Provide the [x, y] coordinate of the cell's center where the given text is located.  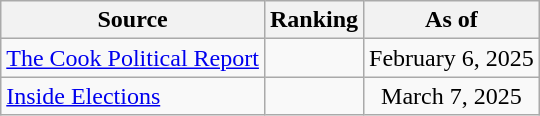
Source [133, 20]
Inside Elections [133, 96]
February 6, 2025 [452, 58]
March 7, 2025 [452, 96]
As of [452, 20]
Ranking [314, 20]
The Cook Political Report [133, 58]
